Determine the [X, Y] coordinate at the center of the cell enclosing the given text.  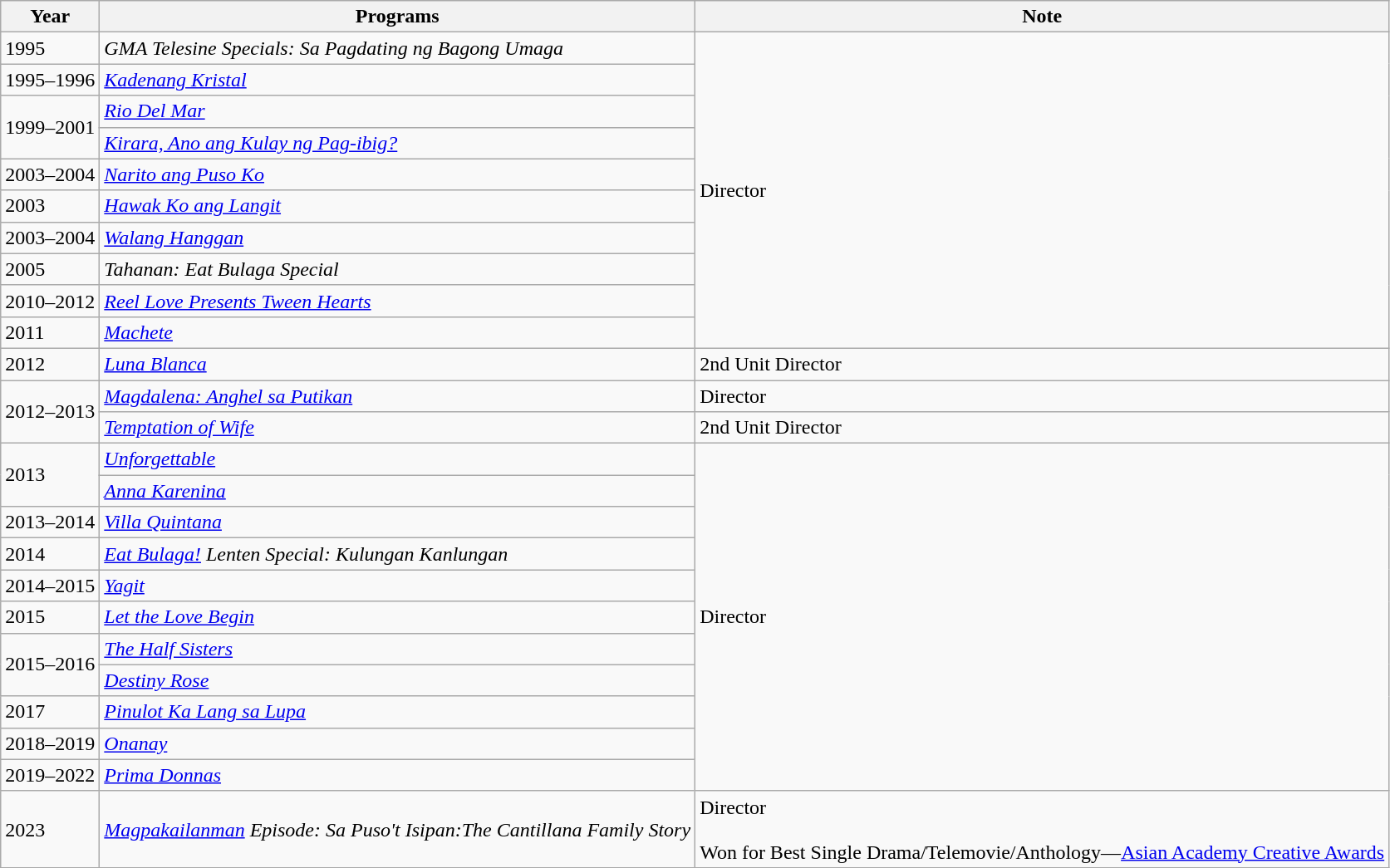
2014 [50, 554]
2003 [50, 206]
2005 [50, 269]
Magpakailanman Episode: Sa Puso't Isipan:The Cantillana Family Story [397, 829]
Anna Karenina [397, 491]
The Half Sisters [397, 649]
Unforgettable [397, 459]
Reel Love Presents Tween Hearts [397, 301]
Eat Bulaga! Lenten Special: Kulungan Kanlungan [397, 554]
2011 [50, 332]
2018–2019 [50, 743]
2010–2012 [50, 301]
Tahanan: Eat Bulaga Special [397, 269]
Narito ang Puso Ko [397, 174]
Let the Love Begin [397, 617]
GMA Telesine Specials: Sa Pagdating ng Bagong Umaga [397, 48]
Villa Quintana [397, 522]
Luna Blanca [397, 364]
Machete [397, 332]
Walang Hanggan [397, 238]
DirectorWon for Best Single Drama/Telemovie/Anthology—Asian Academy Creative Awards [1042, 829]
2017 [50, 712]
2015 [50, 617]
2012–2013 [50, 412]
2013 [50, 475]
2019–2022 [50, 775]
Year [50, 17]
1995 [50, 48]
1995–1996 [50, 80]
Rio Del Mar [397, 111]
2013–2014 [50, 522]
Programs [397, 17]
Onanay [397, 743]
2015–2016 [50, 664]
1999–2001 [50, 127]
2014–2015 [50, 586]
Kirara, Ano ang Kulay ng Pag-ibig? [397, 143]
Hawak Ko ang Langit [397, 206]
2012 [50, 364]
2023 [50, 829]
Pinulot Ka Lang sa Lupa [397, 712]
Prima Donnas [397, 775]
Kadenang Kristal [397, 80]
Yagit [397, 586]
Temptation of Wife [397, 428]
Magdalena: Anghel sa Putikan [397, 396]
Note [1042, 17]
Destiny Rose [397, 680]
